Return the (X, Y) coordinate for the center point of the cell that contains the specified text.  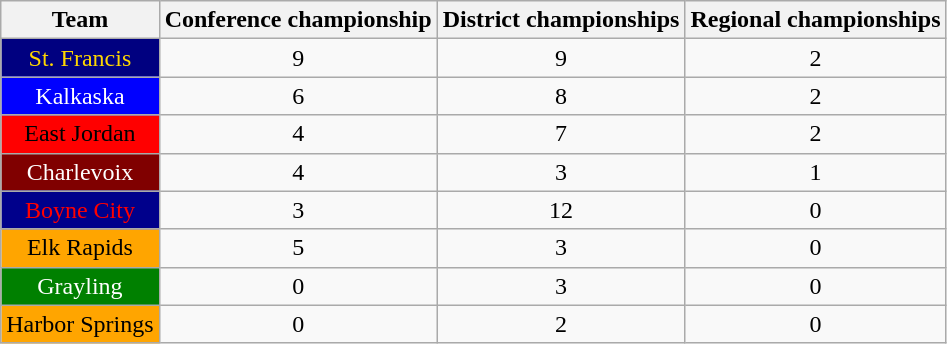
Conference championship (298, 20)
1 (816, 172)
8 (561, 96)
12 (561, 210)
Regional championships (816, 20)
6 (298, 96)
Charlevoix (80, 172)
St. Francis (80, 58)
Grayling (80, 286)
7 (561, 134)
5 (298, 248)
Kalkaska (80, 96)
Elk Rapids (80, 248)
Harbor Springs (80, 324)
Team (80, 20)
District championships (561, 20)
Boyne City (80, 210)
East Jordan (80, 134)
